Capture the cell that displays the provided text and extract its (x, y) central coordinate. 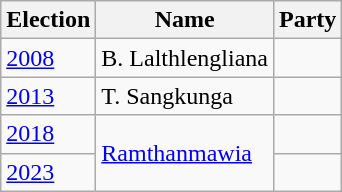
Ramthanmawia (185, 153)
2023 (48, 172)
2018 (48, 134)
2008 (48, 58)
Name (185, 20)
T. Sangkunga (185, 96)
Election (48, 20)
Party (307, 20)
2013 (48, 96)
B. Lalthlengliana (185, 58)
